Provide the (x, y) coordinate of the cell's center where the given text is located.  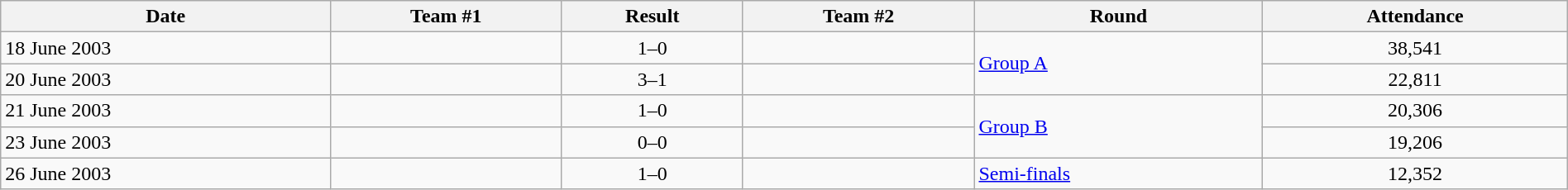
Date (165, 17)
Group A (1118, 64)
Team #1 (447, 17)
Attendance (1415, 17)
19,206 (1415, 142)
26 June 2003 (165, 173)
Round (1118, 17)
12,352 (1415, 173)
18 June 2003 (165, 48)
Result (652, 17)
23 June 2003 (165, 142)
Semi-finals (1118, 173)
22,811 (1415, 79)
38,541 (1415, 48)
Team #2 (858, 17)
3–1 (652, 79)
20 June 2003 (165, 79)
21 June 2003 (165, 111)
0–0 (652, 142)
Group B (1118, 126)
20,306 (1415, 111)
